Scan for the cell matching the given text and deliver its (X, Y) coordinate at center. 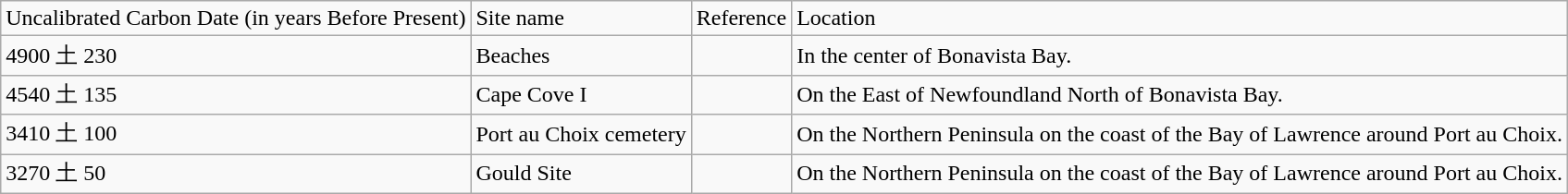
Beaches (581, 55)
Cape Cove I (581, 94)
Uncalibrated Carbon Date (in years Before Present) (236, 18)
Location (1180, 18)
4900 土 230 (236, 55)
Site name (581, 18)
Port au Choix cemetery (581, 135)
3410 土 100 (236, 135)
On the East of Newfoundland North of Bonavista Bay. (1180, 94)
4540 土 135 (236, 94)
3270 土 50 (236, 174)
Gould Site (581, 174)
Reference (741, 18)
In the center of Bonavista Bay. (1180, 55)
